Extract the (x, y) coordinate from the center of the cell holding the provided text.  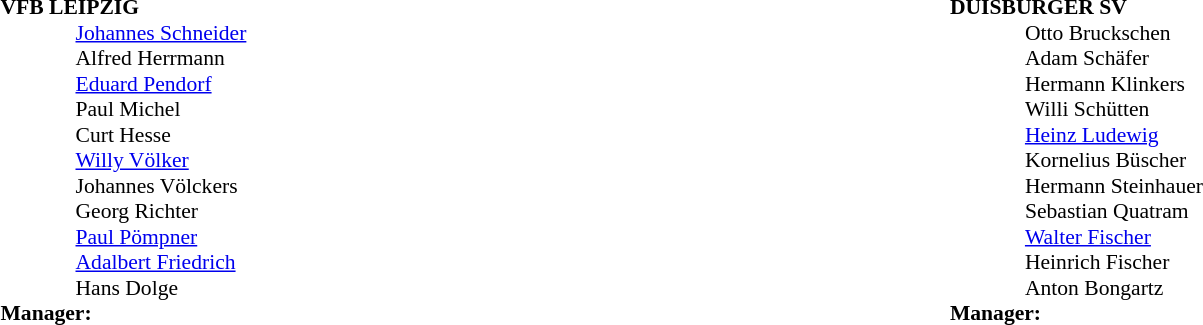
Hermann Klinkers (1114, 84)
Alfred Herrmann (162, 59)
Paul Michel (162, 109)
Hans Dolge (162, 288)
Hermann Steinhauer (1114, 186)
Willy Völker (162, 161)
Anton Bongartz (1114, 288)
Eduard Pendorf (162, 84)
Johannes Schneider (162, 33)
Sebastian Quatram (1114, 211)
Heinz Ludewig (1114, 135)
Adalbert Friedrich (162, 263)
Walter Fischer (1114, 237)
Adam Schäfer (1114, 59)
Paul Pömpner (162, 237)
Otto Bruckschen (1114, 33)
Willi Schütten (1114, 109)
Johannes Völckers (162, 186)
Georg Richter (162, 211)
Heinrich Fischer (1114, 263)
Kornelius Büscher (1114, 161)
Curt Hesse (162, 135)
